From the cell containing the given text, extract its center point as [x, y] coordinate. 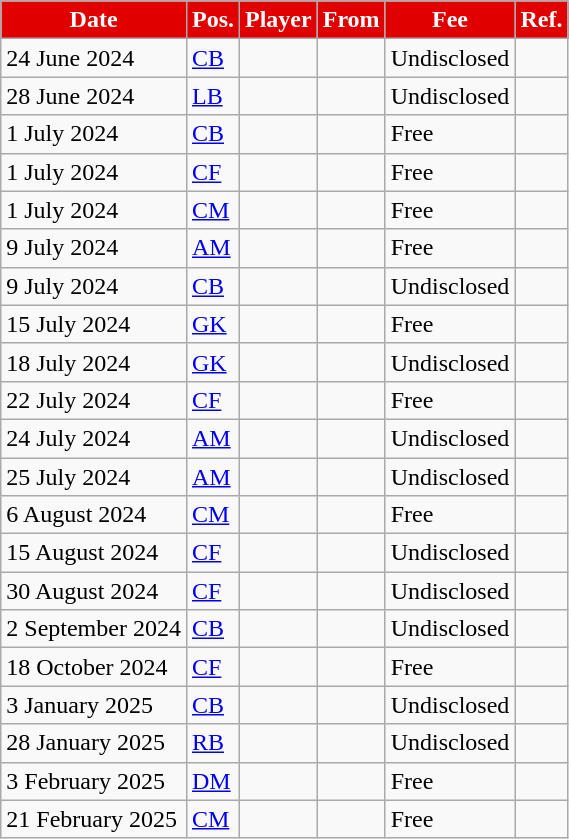
From [351, 20]
3 January 2025 [94, 705]
Player [279, 20]
28 June 2024 [94, 96]
24 July 2024 [94, 438]
3 February 2025 [94, 781]
15 July 2024 [94, 324]
18 July 2024 [94, 362]
21 February 2025 [94, 819]
RB [212, 743]
28 January 2025 [94, 743]
25 July 2024 [94, 477]
15 August 2024 [94, 553]
Fee [450, 20]
LB [212, 96]
Ref. [542, 20]
30 August 2024 [94, 591]
6 August 2024 [94, 515]
2 September 2024 [94, 629]
DM [212, 781]
Date [94, 20]
18 October 2024 [94, 667]
24 June 2024 [94, 58]
22 July 2024 [94, 400]
Pos. [212, 20]
